Find where the given text appears and provide that cell's center as (X, Y) coordinate. 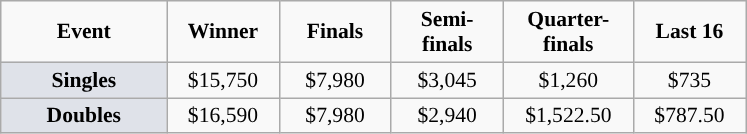
Winner (223, 32)
Quarter-finals (568, 32)
$1,522.50 (568, 116)
Finals (335, 32)
$787.50 (689, 116)
Doubles (84, 116)
Event (84, 32)
Last 16 (689, 32)
Singles (84, 80)
Semi-finals (447, 32)
$2,940 (447, 116)
$3,045 (447, 80)
$16,590 (223, 116)
$15,750 (223, 80)
$1,260 (568, 80)
$735 (689, 80)
